Capture the cell that displays the provided text and extract its [x, y] central coordinate. 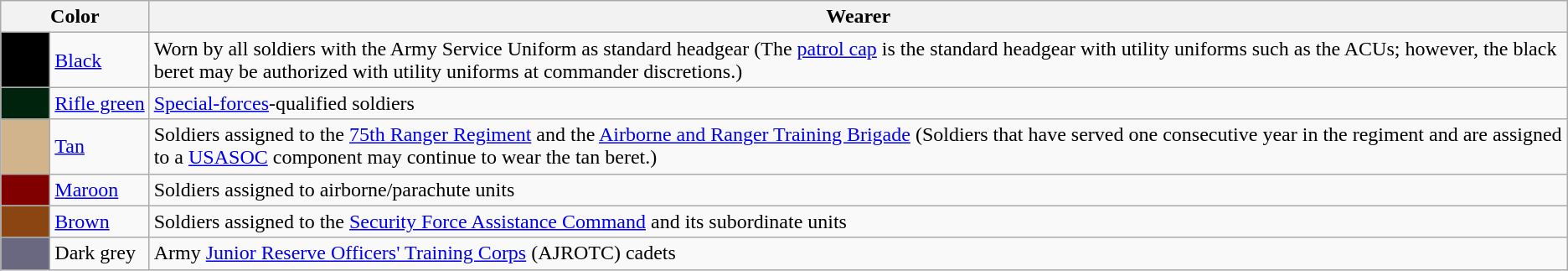
Dark grey [100, 253]
Black [100, 60]
Brown [100, 221]
Maroon [100, 190]
Tan [100, 146]
Wearer [858, 17]
Army Junior Reserve Officers' Training Corps (AJROTC) cadets [858, 253]
Color [75, 17]
Special-forces-qualified soldiers [858, 103]
Soldiers assigned to airborne/parachute units [858, 190]
Soldiers assigned to the Security Force Assistance Command and its subordinate units [858, 221]
Rifle green [100, 103]
